Locate the cell with the specified text and output its [X, Y] center coordinate. 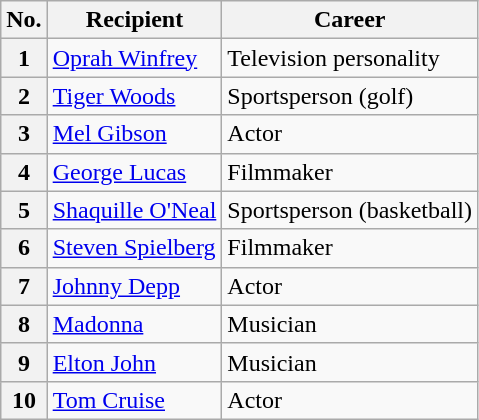
9 [24, 362]
5 [24, 210]
3 [24, 134]
No. [24, 20]
Oprah Winfrey [134, 58]
Television personality [350, 58]
Career [350, 20]
Shaquille O'Neal [134, 210]
Steven Spielberg [134, 248]
George Lucas [134, 172]
Mel Gibson [134, 134]
Recipient [134, 20]
10 [24, 400]
Elton John [134, 362]
Johnny Depp [134, 286]
Tiger Woods [134, 96]
Sportsperson (golf) [350, 96]
4 [24, 172]
Madonna [134, 324]
7 [24, 286]
Sportsperson (basketball) [350, 210]
1 [24, 58]
Tom Cruise [134, 400]
6 [24, 248]
8 [24, 324]
2 [24, 96]
